Capture the cell that displays the provided text and extract its [x, y] central coordinate. 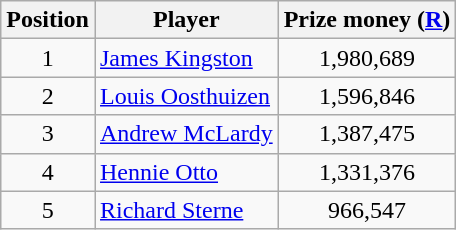
966,547 [367, 210]
1 [48, 58]
Player [186, 20]
Andrew McLardy [186, 134]
2 [48, 96]
Position [48, 20]
Richard Sterne [186, 210]
1,331,376 [367, 172]
1,980,689 [367, 58]
4 [48, 172]
Prize money (R) [367, 20]
Hennie Otto [186, 172]
1,387,475 [367, 134]
Louis Oosthuizen [186, 96]
5 [48, 210]
James Kingston [186, 58]
1,596,846 [367, 96]
3 [48, 134]
